Extract the (x, y) coordinate from the center of the cell holding the provided text.  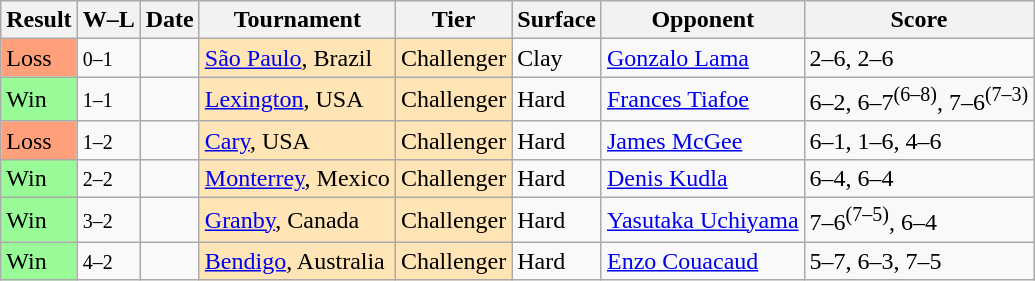
Lexington, USA (297, 100)
Enzo Couacaud (702, 261)
James McGee (702, 140)
Bendigo, Australia (297, 261)
São Paulo, Brazil (297, 58)
Opponent (702, 20)
Date (170, 20)
2–2 (108, 178)
Clay (557, 58)
Monterrey, Mexico (297, 178)
1–1 (108, 100)
Score (919, 20)
3–2 (108, 220)
Frances Tiafoe (702, 100)
6–1, 1–6, 4–6 (919, 140)
Tier (453, 20)
6–4, 6–4 (919, 178)
1–2 (108, 140)
Granby, Canada (297, 220)
Surface (557, 20)
Cary, USA (297, 140)
Denis Kudla (702, 178)
5–7, 6–3, 7–5 (919, 261)
Yasutaka Uchiyama (702, 220)
Tournament (297, 20)
Result (39, 20)
6–2, 6–7(6–8), 7–6(7–3) (919, 100)
Gonzalo Lama (702, 58)
W–L (108, 20)
0–1 (108, 58)
4–2 (108, 261)
7–6(7–5), 6–4 (919, 220)
2–6, 2–6 (919, 58)
